Find where the given text appears and provide that cell's center as [x, y] coordinate. 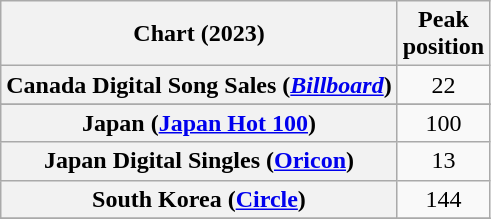
22 [443, 85]
Japan Digital Singles (Oricon) [199, 161]
Canada Digital Song Sales (Billboard) [199, 85]
144 [443, 199]
Japan (Japan Hot 100) [199, 123]
13 [443, 161]
South Korea (Circle) [199, 199]
Peakposition [443, 34]
100 [443, 123]
Chart (2023) [199, 34]
